Search for the cell housing the specified text and yield its (X, Y) center coordinate. 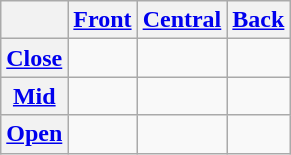
Front (102, 20)
Mid (34, 96)
Central (182, 20)
Back (258, 20)
Open (34, 134)
Close (34, 58)
